Locate the cell with the specified text and output its (X, Y) center coordinate. 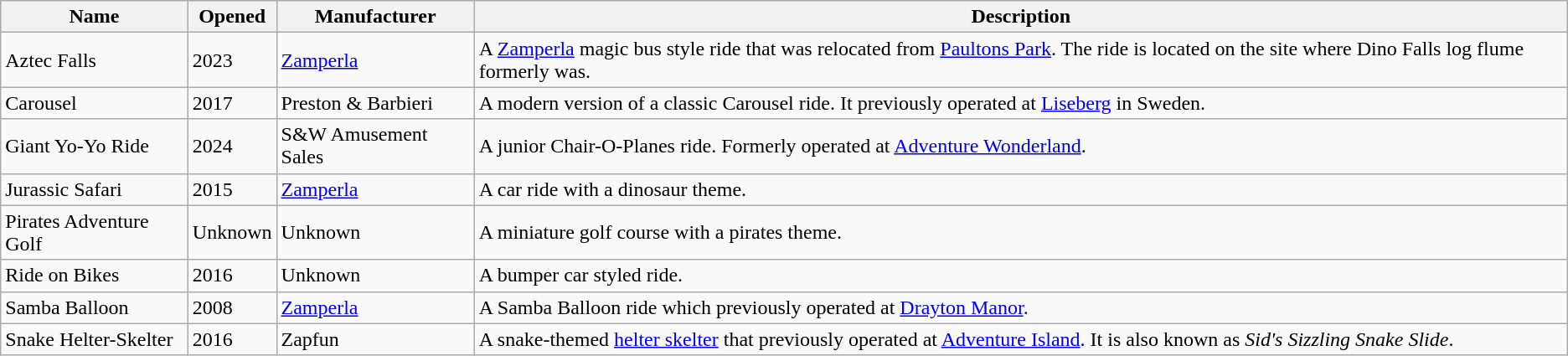
Preston & Barbieri (375, 103)
Snake Helter-Skelter (95, 339)
A bumper car styled ride. (1020, 276)
Ride on Bikes (95, 276)
2008 (232, 307)
Aztec Falls (95, 60)
2024 (232, 146)
A miniature golf course with a pirates theme. (1020, 233)
A snake-themed helter skelter that previously operated at Adventure Island. It is also known as Sid's Sizzling Snake Slide. (1020, 339)
2023 (232, 60)
Opened (232, 17)
Description (1020, 17)
Manufacturer (375, 17)
2015 (232, 189)
Samba Balloon (95, 307)
Carousel (95, 103)
A car ride with a dinosaur theme. (1020, 189)
S&W Amusement Sales (375, 146)
Pirates Adventure Golf (95, 233)
A Zamperla magic bus style ride that was relocated from Paultons Park. The ride is located on the site where Dino Falls log flume formerly was. (1020, 60)
Zapfun (375, 339)
A junior Chair-O-Planes ride. Formerly operated at Adventure Wonderland. (1020, 146)
A modern version of a classic Carousel ride. It previously operated at Liseberg in Sweden. (1020, 103)
2017 (232, 103)
Jurassic Safari (95, 189)
A Samba Balloon ride which previously operated at Drayton Manor. (1020, 307)
Giant Yo-Yo Ride (95, 146)
Name (95, 17)
